Search for the cell housing the specified text and yield its [x, y] center coordinate. 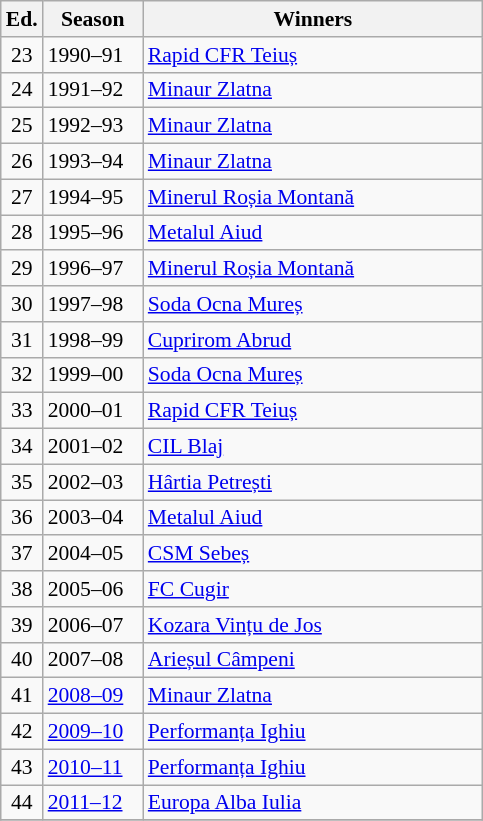
CIL Blaj [313, 447]
Arieșul Câmpeni [313, 660]
1993–94 [93, 162]
37 [22, 554]
Europa Alba Iulia [313, 803]
44 [22, 803]
Ed. [22, 19]
2006–07 [93, 625]
39 [22, 625]
29 [22, 269]
1994–95 [93, 197]
1997–98 [93, 304]
31 [22, 340]
25 [22, 126]
1996–97 [93, 269]
2007–08 [93, 660]
2010–11 [93, 767]
Hârtia Petrești [313, 482]
2011–12 [93, 803]
1995–96 [93, 233]
42 [22, 732]
23 [22, 55]
34 [22, 447]
36 [22, 518]
41 [22, 696]
33 [22, 411]
2004–05 [93, 554]
Winners [313, 19]
40 [22, 660]
1990–91 [93, 55]
43 [22, 767]
2001–02 [93, 447]
FC Cugir [313, 589]
28 [22, 233]
1992–93 [93, 126]
CSM Sebeș [313, 554]
Season [93, 19]
32 [22, 375]
26 [22, 162]
Cuprirom Abrud [313, 340]
24 [22, 90]
1998–99 [93, 340]
30 [22, 304]
Kozara Vințu de Jos [313, 625]
2002–03 [93, 482]
2008–09 [93, 696]
35 [22, 482]
1991–92 [93, 90]
2003–04 [93, 518]
38 [22, 589]
27 [22, 197]
2005–06 [93, 589]
2000–01 [93, 411]
2009–10 [93, 732]
1999–00 [93, 375]
